Extract the [X, Y] coordinate from the center of the cell holding the provided text.  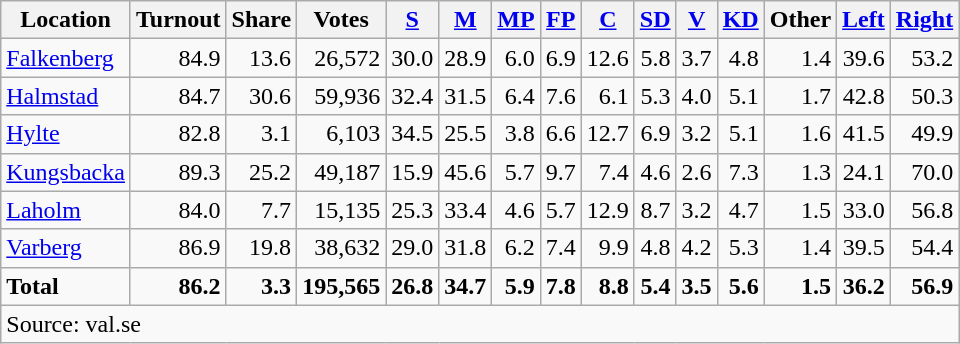
8.7 [655, 210]
M [466, 20]
34.5 [412, 134]
4.0 [696, 96]
V [696, 20]
5.6 [740, 286]
25.2 [262, 172]
6.1 [608, 96]
82.8 [178, 134]
84.7 [178, 96]
39.5 [864, 248]
7.8 [560, 286]
38,632 [342, 248]
9.7 [560, 172]
12.7 [608, 134]
30.0 [412, 58]
1.3 [800, 172]
7.3 [740, 172]
31.8 [466, 248]
86.2 [178, 286]
6.2 [516, 248]
Falkenberg [66, 58]
59,936 [342, 96]
26.8 [412, 286]
5.9 [516, 286]
70.0 [924, 172]
42.8 [864, 96]
KD [740, 20]
Left [864, 20]
49.9 [924, 134]
25.3 [412, 210]
Location [66, 20]
33.0 [864, 210]
Hylte [66, 134]
Right [924, 20]
6,103 [342, 134]
C [608, 20]
2.6 [696, 172]
Laholm [66, 210]
Share [262, 20]
53.2 [924, 58]
26,572 [342, 58]
29.0 [412, 248]
19.8 [262, 248]
5.8 [655, 58]
Turnout [178, 20]
3.1 [262, 134]
Varberg [66, 248]
89.3 [178, 172]
Source: val.se [480, 324]
Halmstad [66, 96]
15,135 [342, 210]
54.4 [924, 248]
195,565 [342, 286]
5.4 [655, 286]
39.6 [864, 58]
4.2 [696, 248]
Votes [342, 20]
33.4 [466, 210]
6.0 [516, 58]
56.8 [924, 210]
56.9 [924, 286]
32.4 [412, 96]
Other [800, 20]
3.8 [516, 134]
25.5 [466, 134]
28.9 [466, 58]
8.8 [608, 286]
31.5 [466, 96]
S [412, 20]
6.4 [516, 96]
9.9 [608, 248]
7.7 [262, 210]
24.1 [864, 172]
SD [655, 20]
3.5 [696, 286]
6.6 [560, 134]
15.9 [412, 172]
MP [516, 20]
12.6 [608, 58]
13.6 [262, 58]
30.6 [262, 96]
3.7 [696, 58]
3.3 [262, 286]
7.6 [560, 96]
84.9 [178, 58]
Total [66, 286]
1.6 [800, 134]
50.3 [924, 96]
41.5 [864, 134]
34.7 [466, 286]
84.0 [178, 210]
49,187 [342, 172]
86.9 [178, 248]
Kungsbacka [66, 172]
36.2 [864, 286]
12.9 [608, 210]
4.7 [740, 210]
45.6 [466, 172]
FP [560, 20]
1.7 [800, 96]
